From the cell containing the given text, extract its center point as [X, Y] coordinate. 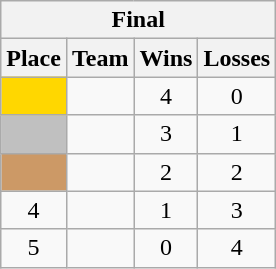
Losses [237, 58]
Place [34, 58]
Wins [166, 58]
5 [34, 248]
Team [100, 58]
Final [138, 20]
